Extract the [X, Y] coordinate from the center of the cell holding the provided text.  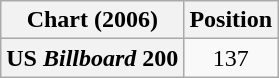
137 [231, 58]
Position [231, 20]
US Billboard 200 [92, 58]
Chart (2006) [92, 20]
